Find where the given text appears and provide that cell's center as (x, y) coordinate. 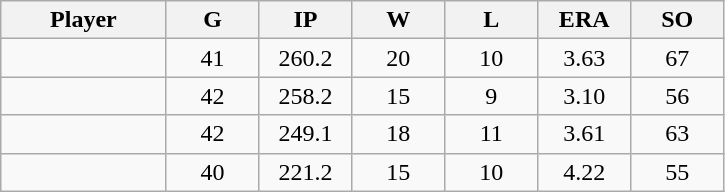
20 (398, 58)
IP (306, 20)
W (398, 20)
221.2 (306, 172)
9 (492, 96)
3.10 (584, 96)
ERA (584, 20)
41 (212, 58)
4.22 (584, 172)
40 (212, 172)
55 (678, 172)
3.63 (584, 58)
56 (678, 96)
SO (678, 20)
258.2 (306, 96)
18 (398, 134)
3.61 (584, 134)
260.2 (306, 58)
L (492, 20)
249.1 (306, 134)
G (212, 20)
67 (678, 58)
63 (678, 134)
Player (84, 20)
11 (492, 134)
